For the text-containing cell, return its midpoint in [X, Y] coordinate format. 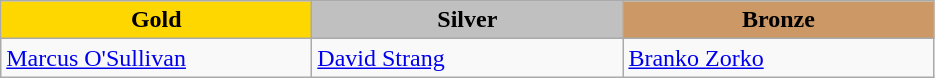
Bronze [778, 20]
Marcus O'Sullivan [156, 58]
Gold [156, 20]
Branko Zorko [778, 58]
David Strang [468, 58]
Silver [468, 20]
